Return the (X, Y) coordinate for the center point of the cell that contains the specified text.  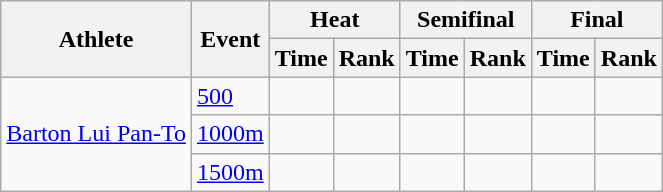
1500m (230, 172)
Event (230, 39)
1000m (230, 134)
Heat (334, 20)
Semifinal (466, 20)
500 (230, 96)
Athlete (96, 39)
Barton Lui Pan-To (96, 134)
Final (596, 20)
